From the cell containing the given text, extract its center point as [x, y] coordinate. 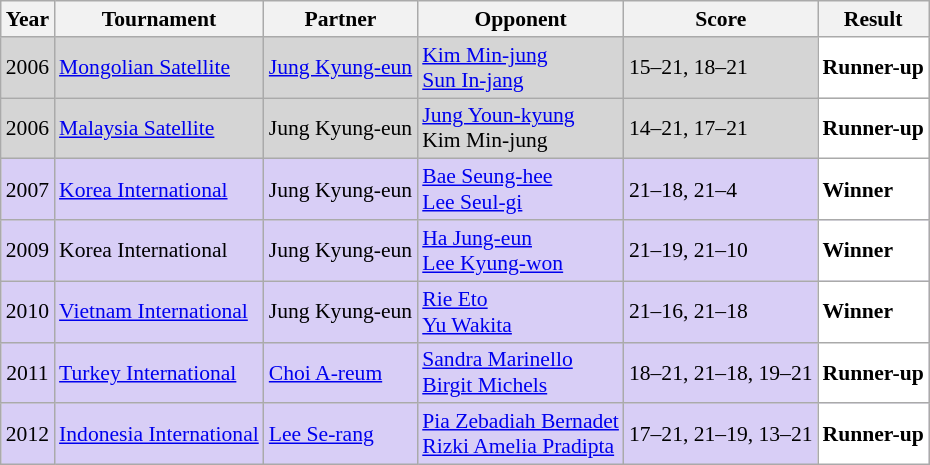
Score [721, 19]
Indonesia International [159, 434]
21–18, 21–4 [721, 190]
Opponent [520, 19]
Choi A-reum [340, 372]
Tournament [159, 19]
Ha Jung-eun Lee Kyung-won [520, 250]
Bae Seung-hee Lee Seul-gi [520, 190]
2011 [28, 372]
Jung Youn-kyung Kim Min-jung [520, 128]
Rie Eto Yu Wakita [520, 312]
2010 [28, 312]
2009 [28, 250]
Pia Zebadiah Bernadet Rizki Amelia Pradipta [520, 434]
2007 [28, 190]
Kim Min-jung Sun In-jang [520, 68]
Lee Se-rang [340, 434]
14–21, 17–21 [721, 128]
Mongolian Satellite [159, 68]
2012 [28, 434]
17–21, 21–19, 13–21 [721, 434]
Turkey International [159, 372]
15–21, 18–21 [721, 68]
21–16, 21–18 [721, 312]
Malaysia Satellite [159, 128]
Sandra Marinello Birgit Michels [520, 372]
Result [874, 19]
18–21, 21–18, 19–21 [721, 372]
Year [28, 19]
Partner [340, 19]
Vietnam International [159, 312]
21–19, 21–10 [721, 250]
